For the text-containing cell, return its midpoint in [X, Y] coordinate format. 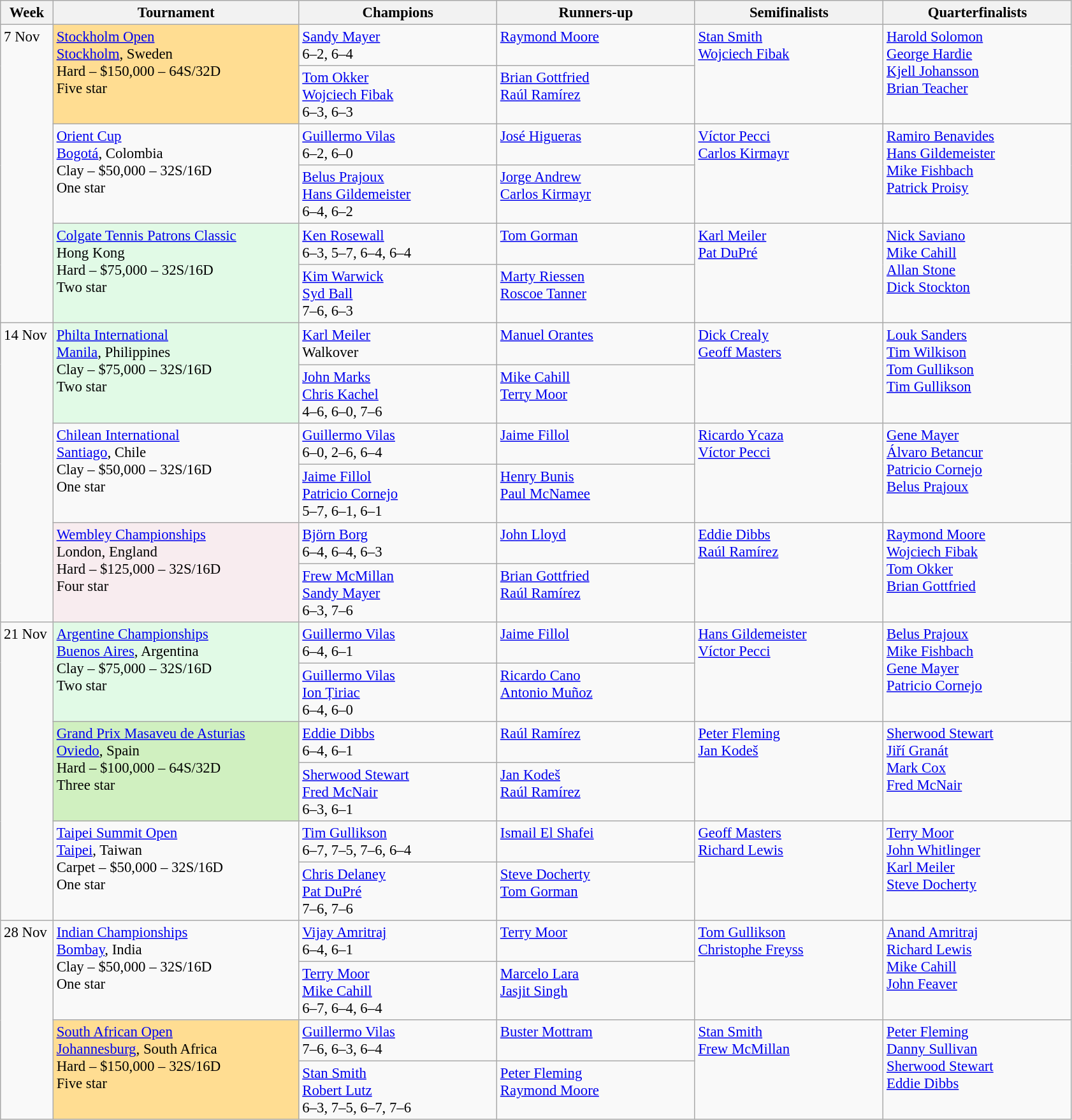
Guillermo Vilas 6–4, 6–1 [398, 643]
John Lloyd [597, 543]
Dick Crealy Geoff Masters [789, 373]
Marty Riessen Roscoe Tanner [597, 295]
Kim Warwick Syd Ball 7–6, 6–3 [398, 295]
Gene Mayer Álvaro Betancur Patricio Cornejo Belus Prajoux [978, 472]
Wembley Championships London, England Hard – $125,000 – 32S/16D Four star [176, 572]
Terry Moor [597, 941]
Philta International Manila, Philippines Clay – $75,000 – 32S/16D Two star [176, 373]
Vijay Amritraj 6–4, 6–1 [398, 941]
Eddie Dibbs Raúl Ramírez [789, 572]
José Higueras [597, 145]
Raúl Ramírez [597, 742]
Ramiro Benavides Hans Gildemeister Mike Fishbach Patrick Proisy [978, 174]
Stockholm Open Stockholm, Sweden Hard – $150,000 – 64S/32D Five star [176, 75]
Manuel Orantes [597, 344]
Louk Sanders Tim Wilkison Tom Gullikson Tim Gullikson [978, 373]
Ricardo Ycaza Víctor Pecci [789, 472]
Raymond Moore [597, 46]
Peter Fleming Raymond Moore [597, 1091]
John Marks Chris Kachel 4–6, 6–0, 7–6 [398, 394]
Henry Bunis Paul McNamee [597, 493]
Quarterfinalists [978, 13]
Geoff Masters Richard Lewis [789, 871]
Tom Gorman [597, 245]
Frew McMillan Sandy Mayer 6–3, 7–6 [398, 593]
Stan Smith Wojciech Fibak [789, 75]
Sherwood Stewart Jiří Granát Mark Cox Fred McNair [978, 771]
Argentine Championships Buenos Aires, Argentina Clay – $75,000 – 32S/16D Two star [176, 672]
Harold Solomon George Hardie Kjell Johansson Brian Teacher [978, 75]
Ken Rosewall 6–3, 5–7, 6–4, 6–4 [398, 245]
14 Nov [27, 473]
Colgate Tennis Patrons Classic Hong Kong Hard – $75,000 – 32S/16D Two star [176, 273]
Belus Prajoux Mike Fishbach Gene Mayer Patricio Cornejo [978, 672]
Jorge Andrew Carlos Kirmayr [597, 194]
Raymond Moore Wojciech Fibak Tom Okker Brian Gottfried [978, 572]
Belus Prajoux Hans Gildemeister 6–4, 6–2 [398, 194]
Marcelo Lara Jasjit Singh [597, 991]
Stan Smith Robert Lutz 6–3, 7–5, 6–7, 7–6 [398, 1091]
Guillermo Vilas 6–0, 2–6, 6–4 [398, 444]
Tom Okker Wojciech Fibak 6–3, 6–3 [398, 95]
Orient Cup Bogotá, Colombia Clay – $50,000 – 32S/16D One star [176, 174]
Peter Fleming Danny Sullivan Sherwood Stewart Eddie Dibbs [978, 1070]
Chilean International Santiago, Chile Clay – $50,000 – 32S/16D One star [176, 472]
Anand Amritraj Richard Lewis Mike Cahill John Feaver [978, 970]
Nick Saviano Mike Cahill Allan Stone Dick Stockton [978, 273]
Jaime Fillol Patricio Cornejo 5–7, 6–1, 6–1 [398, 493]
Peter Fleming Jan Kodeš [789, 771]
Taipei Summit Open Taipei, Taiwan Carpet – $50,000 – 32S/16D One star [176, 871]
Tom Gullikson Christophe Freyss [789, 970]
Terry Moor Mike Cahill 6–7, 6–4, 6–4 [398, 991]
Semifinalists [789, 13]
Ricardo Cano Antonio Muñoz [597, 692]
Tournament [176, 13]
Guillermo Vilas 6–2, 6–0 [398, 145]
Ismail El Shafei [597, 841]
Sandy Mayer 6–2, 6–4 [398, 46]
28 Nov [27, 1020]
Week [27, 13]
Guillermo Vilas 7–6, 6–3, 6–4 [398, 1040]
South African Open Johannesburg, South Africa Hard – $150,000 – 32S/16D Five star [176, 1070]
Karl Meiler Walkover [398, 344]
Víctor Pecci Carlos Kirmayr [789, 174]
7 Nov [27, 175]
Karl Meiler Pat DuPré [789, 273]
Runners-up [597, 13]
Grand Prix Masaveu de Asturias Oviedo, Spain Hard – $100,000 – 64S/32D Three star [176, 771]
Eddie Dibbs 6–4, 6–1 [398, 742]
Champions [398, 13]
Terry Moor John Whitlinger Karl Meiler Steve Docherty [978, 871]
Jan Kodeš Raúl Ramírez [597, 792]
Sherwood Stewart Fred McNair 6–3, 6–1 [398, 792]
Stan Smith Frew McMillan [789, 1070]
Steve Docherty Tom Gorman [597, 892]
Chris Delaney Pat DuPré 7–6, 7–6 [398, 892]
Tim Gullikson 6–7, 7–5, 7–6, 6–4 [398, 841]
21 Nov [27, 771]
Hans Gildemeister Víctor Pecci [789, 672]
Björn Borg 6–4, 6–4, 6–3 [398, 543]
Guillermo Vilas Ion Țiriac 6–4, 6–0 [398, 692]
Indian Championships Bombay, India Clay – $50,000 – 32S/16D One star [176, 970]
Mike Cahill Terry Moor [597, 394]
Buster Mottram [597, 1040]
